Locate the cell with the specified text and output its [X, Y] center coordinate. 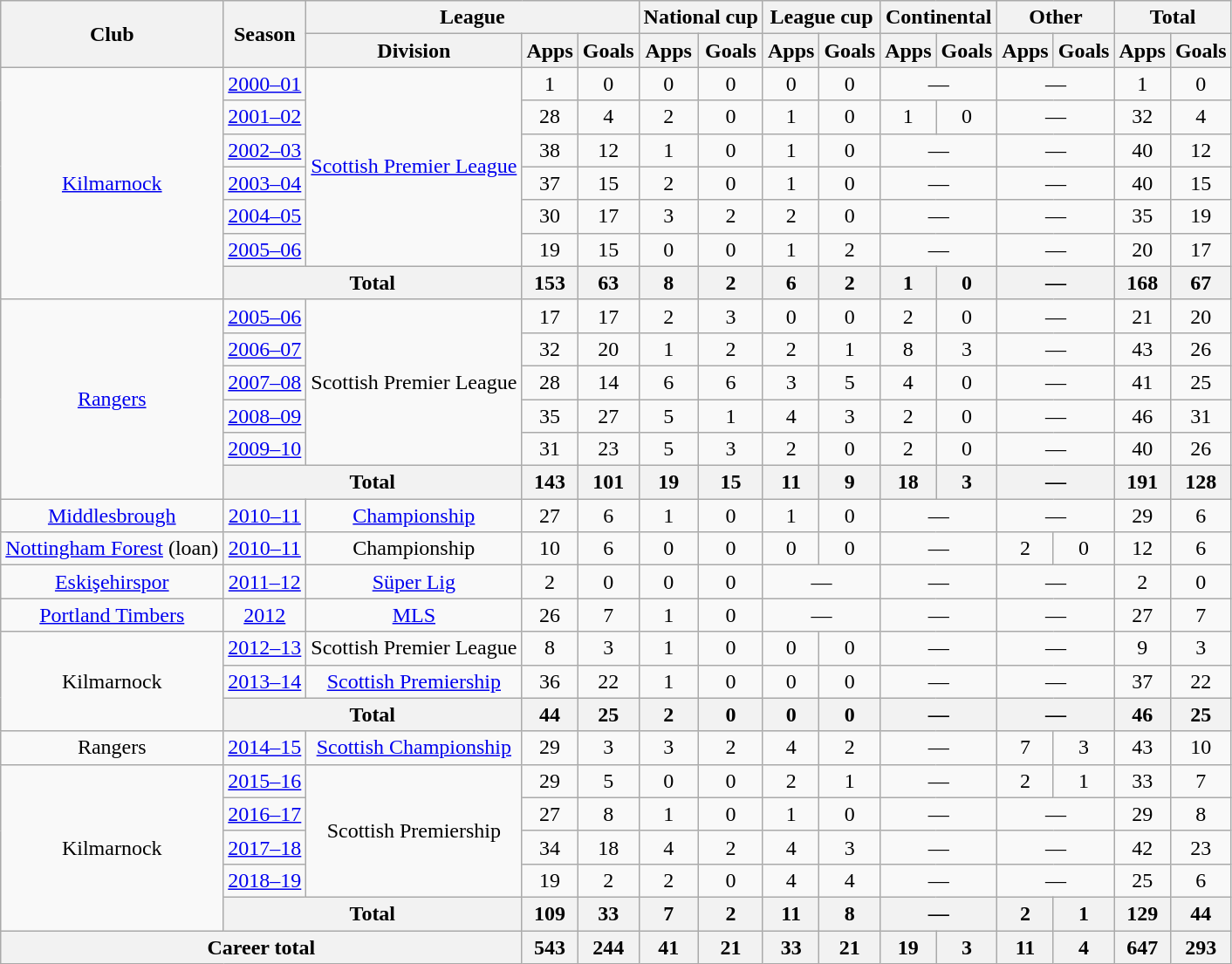
Career total [262, 947]
2007–08 [265, 382]
Continental [939, 17]
Süper Lig [414, 582]
2002–03 [265, 150]
109 [550, 913]
Scottish Championship [414, 748]
MLS [414, 615]
2012 [265, 615]
Division [414, 51]
Nottingham Forest (loan) [112, 549]
National cup [701, 17]
14 [608, 382]
2015–16 [265, 781]
38 [550, 150]
143 [550, 482]
2012–13 [265, 648]
153 [550, 283]
Other [1056, 17]
293 [1201, 947]
67 [1201, 283]
2011–12 [265, 582]
2008–09 [265, 416]
128 [1201, 482]
2006–07 [265, 349]
2017–18 [265, 847]
2014–15 [265, 748]
Eskişehirspor [112, 582]
34 [550, 847]
168 [1142, 283]
League [473, 17]
2001–02 [265, 117]
63 [608, 283]
2009–10 [265, 449]
2018–19 [265, 880]
42 [1142, 847]
2004–05 [265, 216]
191 [1142, 482]
129 [1142, 913]
2013–14 [265, 681]
Portland Timbers [112, 615]
Club [112, 34]
Middlesbrough [112, 516]
2000–01 [265, 84]
101 [608, 482]
647 [1142, 947]
2016–17 [265, 814]
543 [550, 947]
Season [265, 34]
2003–04 [265, 183]
League cup [821, 17]
244 [608, 947]
30 [550, 216]
36 [550, 681]
